Search for the cell housing the specified text and yield its (X, Y) center coordinate. 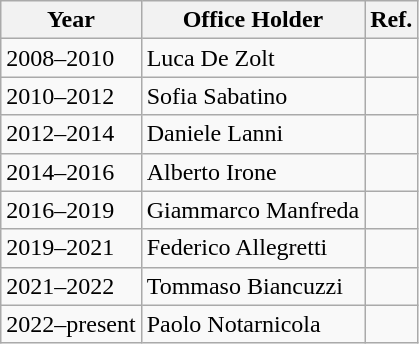
Year (71, 20)
2019–2021 (71, 248)
Alberto Irone (253, 172)
Luca De Zolt (253, 58)
Office Holder (253, 20)
Federico Allegretti (253, 248)
2010–2012 (71, 96)
2016–2019 (71, 210)
Ref. (392, 20)
2021–2022 (71, 286)
2012–2014 (71, 134)
Sofia Sabatino (253, 96)
2014–2016 (71, 172)
Tommaso Biancuzzi (253, 286)
2022–present (71, 324)
Giammarco Manfreda (253, 210)
Daniele Lanni (253, 134)
2008–2010 (71, 58)
Paolo Notarnicola (253, 324)
